Determine the (x, y) coordinate at the center of the cell enclosing the given text.  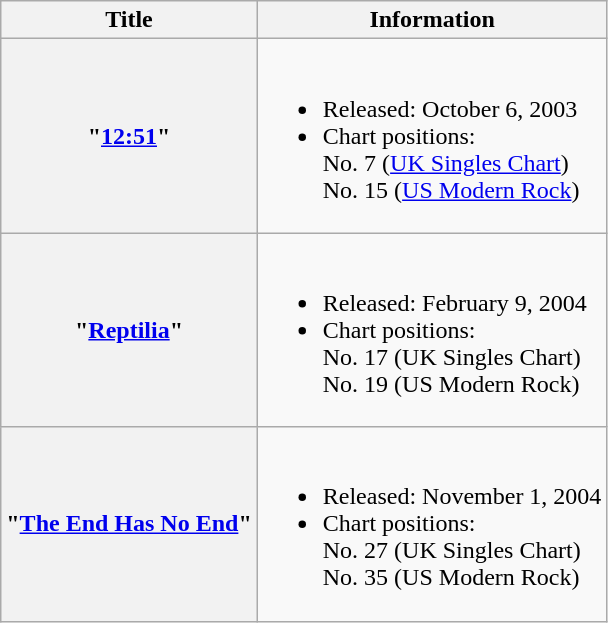
Released: February 9, 2004Chart positions:No. 17 (UK Singles Chart)No. 19 (US Modern Rock) (432, 330)
Released: October 6, 2003Chart positions:No. 7 (UK Singles Chart)No. 15 (US Modern Rock) (432, 136)
Released: November 1, 2004Chart positions:No. 27 (UK Singles Chart)No. 35 (US Modern Rock) (432, 524)
"Reptilia" (129, 330)
"The End Has No End" (129, 524)
"12:51" (129, 136)
Title (129, 20)
Information (432, 20)
